Provide the [X, Y] coordinate of the cell's center where the given text is located.  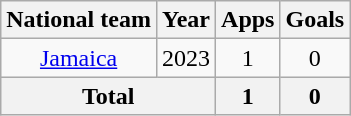
Year [186, 20]
National team [79, 20]
Apps [248, 20]
Jamaica [79, 58]
Goals [315, 20]
Total [108, 96]
2023 [186, 58]
